Determine the [X, Y] coordinate at the center of the cell enclosing the given text.  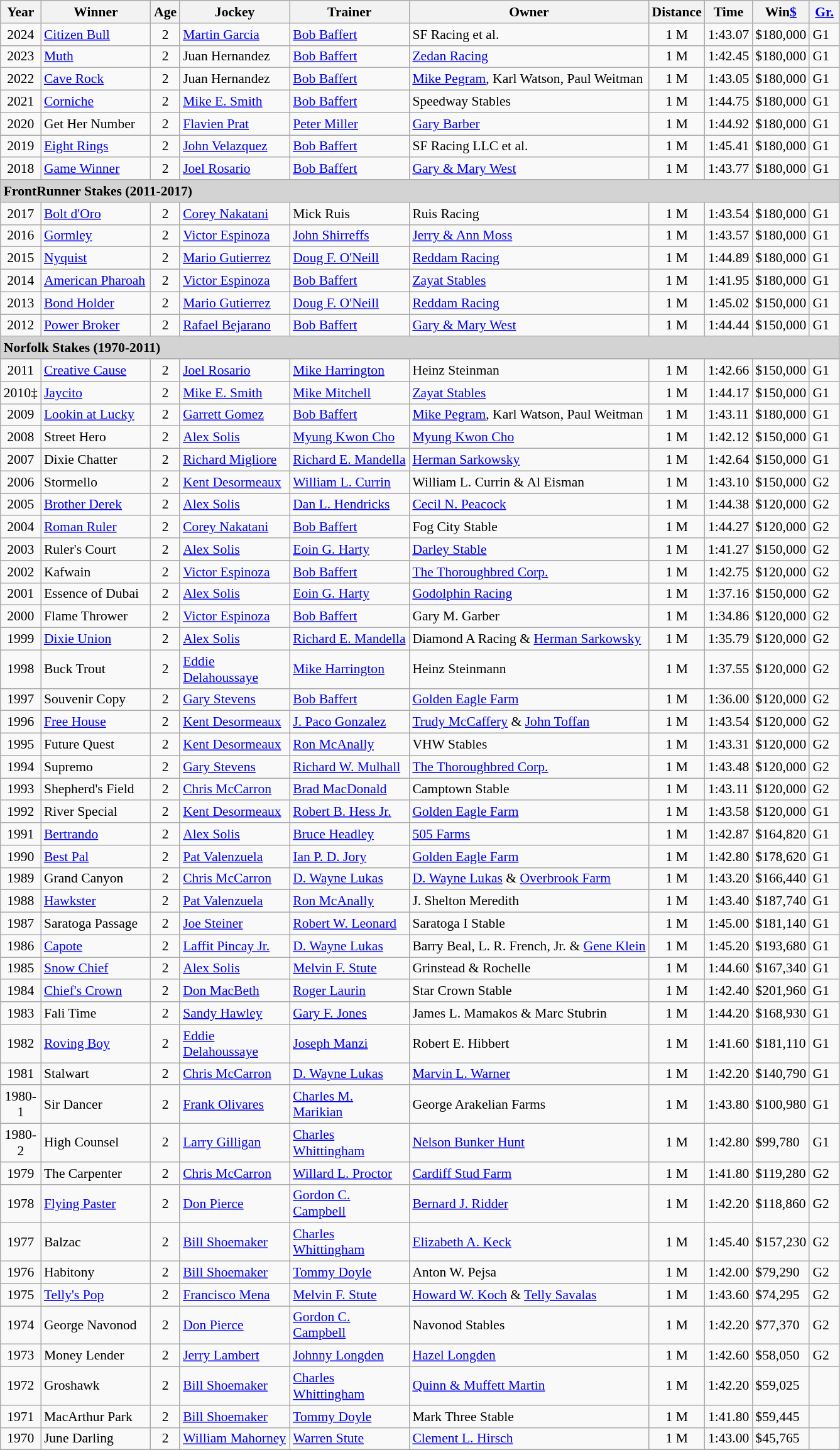
Robert B. Hess Jr. [349, 812]
Distance [677, 12]
Muth [95, 57]
William Mahorney [235, 1439]
$181,140 [780, 924]
1:44.20 [729, 1013]
Power Broker [95, 326]
1970 [21, 1439]
American Pharoah [95, 281]
1:42.66 [729, 370]
Warren Stute [349, 1439]
Sir Dancer [95, 1105]
1:44.92 [729, 124]
2009 [21, 415]
1:44.17 [729, 393]
1:42.45 [729, 57]
1988 [21, 901]
Francisco Mena [235, 1295]
1:41.95 [729, 281]
Gormley [95, 236]
Ian P. D. Jory [349, 857]
MacArthur Park [95, 1417]
505 Farms [529, 834]
1989 [21, 879]
1:43.57 [729, 236]
2013 [21, 303]
2019 [21, 146]
1:45.41 [729, 146]
Nelson Bunker Hunt [529, 1143]
Howard W. Koch & Telly Savalas [529, 1295]
Fog City Stable [529, 527]
1:44.75 [729, 102]
Saratoga Passage [95, 924]
Jaycito [95, 393]
Chief's Crown [95, 991]
1980-2 [21, 1143]
Barry Beal, L. R. French, Jr. & Gene Klein [529, 946]
Groshawk [95, 1387]
Money Lender [95, 1356]
1:43.20 [729, 879]
Roman Ruler [95, 527]
1975 [21, 1295]
VHW Stables [529, 745]
J. Paco Gonzalez [349, 722]
1:36.00 [729, 700]
2014 [21, 281]
Essence of Dubai [95, 594]
1977 [21, 1242]
Trainer [349, 12]
Dan L. Hendricks [349, 505]
Fali Time [95, 1013]
2017 [21, 214]
Mark Three Stable [529, 1417]
Norfolk Stakes (1970-2011) [420, 348]
1994 [21, 767]
2021 [21, 102]
1:45.20 [729, 946]
1980-1 [21, 1105]
Bernard J. Ridder [529, 1203]
Gary M. Garber [529, 617]
Balzac [95, 1242]
Zedan Racing [529, 57]
1982 [21, 1043]
$118,860 [780, 1203]
Stormello [95, 482]
1:42.60 [729, 1356]
John Velazquez [235, 146]
Navonod Stables [529, 1325]
Winner [95, 12]
Star Crown Stable [529, 991]
Age [165, 12]
1:42.12 [729, 437]
Don MacBeth [235, 991]
1976 [21, 1273]
1990 [21, 857]
1:45.00 [729, 924]
1981 [21, 1074]
Cecil N. Peacock [529, 505]
Richard Migliore [235, 460]
$119,280 [780, 1173]
Eight Rings [95, 146]
Bolt d'Oro [95, 214]
Capote [95, 946]
Roving Boy [95, 1043]
Ruler's Court [95, 549]
$58,050 [780, 1356]
1:37.55 [729, 669]
2008 [21, 437]
1:42.64 [729, 460]
Roger Laurin [349, 991]
Kafwain [95, 572]
Supremo [95, 767]
1984 [21, 991]
1993 [21, 789]
2023 [21, 57]
2022 [21, 79]
Robert E. Hibbert [529, 1043]
Quinn & Muffett Martin [529, 1387]
Camptown Stable [529, 789]
D. Wayne Lukas & Overbrook Farm [529, 879]
1985 [21, 969]
Bertrando [95, 834]
$178,620 [780, 857]
2000 [21, 617]
Corniche [95, 102]
Telly's Pop [95, 1295]
2011 [21, 370]
1:45.40 [729, 1242]
Larry Gilligan [235, 1143]
Heinz Steinman [529, 370]
1:44.44 [729, 326]
Herman Sarkowsky [529, 460]
Diamond A Racing & Herman Sarkowsky [529, 639]
$45,765 [780, 1439]
SF Racing LLC et al. [529, 146]
1:44.27 [729, 527]
$164,820 [780, 834]
Buck Trout [95, 669]
1:42.00 [729, 1273]
Grand Canyon [95, 879]
1971 [21, 1417]
Heinz Steinmann [529, 669]
George Navonod [95, 1325]
SF Racing et al. [529, 35]
2002 [21, 572]
2012 [21, 326]
$99,780 [780, 1143]
Frank Olivares [235, 1105]
$168,930 [780, 1013]
1992 [21, 812]
Charles M. Marikian [349, 1105]
1986 [21, 946]
Jockey [235, 12]
$77,370 [780, 1325]
$59,025 [780, 1387]
1987 [21, 924]
Johnny Longden [349, 1356]
Jerry Lambert [235, 1356]
$193,680 [780, 946]
Free House [95, 722]
1979 [21, 1173]
Cave Rock [95, 79]
1974 [21, 1325]
2018 [21, 169]
John Shirreffs [349, 236]
William L. Currin & Al Eisman [529, 482]
Nyquist [95, 258]
Bruce Headley [349, 834]
Flame Thrower [95, 617]
1:44.89 [729, 258]
1973 [21, 1356]
1:43.77 [729, 169]
2006 [21, 482]
Dixie Union [95, 639]
Hawkster [95, 901]
Richard W. Mulhall [349, 767]
William L. Currin [349, 482]
Stalwart [95, 1074]
1996 [21, 722]
Owner [529, 12]
Flavien Prat [235, 124]
Best Pal [95, 857]
1:43.05 [729, 79]
$187,740 [780, 901]
Win$ [780, 12]
Souvenir Copy [95, 700]
$181,110 [780, 1043]
1:41.60 [729, 1043]
Shepherd's Field [95, 789]
Flying Paster [95, 1203]
Peter Miller [349, 124]
Anton W. Pejsa [529, 1273]
1:43.58 [729, 812]
J. Shelton Meredith [529, 901]
River Special [95, 812]
1:41.27 [729, 549]
1:42.87 [729, 834]
Jerry & Ann Moss [529, 236]
Laffit Pincay Jr. [235, 946]
Mick Ruis [349, 214]
2004 [21, 527]
2020 [21, 124]
1991 [21, 834]
Mike Mitchell [349, 393]
1:34.86 [729, 617]
Saratoga I Stable [529, 924]
$79,290 [780, 1273]
FrontRunner Stakes (2011-2017) [420, 191]
Joseph Manzi [349, 1043]
1997 [21, 700]
The Carpenter [95, 1173]
1:42.75 [729, 572]
Game Winner [95, 169]
Street Hero [95, 437]
2007 [21, 460]
1998 [21, 669]
Time [729, 12]
1:43.07 [729, 35]
1:43.60 [729, 1295]
George Arakelian Farms [529, 1105]
1:35.79 [729, 639]
1:43.48 [729, 767]
Get Her Number [95, 124]
Marvin L. Warner [529, 1074]
$166,440 [780, 879]
Sandy Hawley [235, 1013]
Lookin at Lucky [95, 415]
2001 [21, 594]
Creative Cause [95, 370]
Snow Chief [95, 969]
Gr. [824, 12]
June Darling [95, 1439]
2015 [21, 258]
1:43.80 [729, 1105]
Year [21, 12]
2016 [21, 236]
Citizen Bull [95, 35]
1:43.31 [729, 745]
Gary Barber [529, 124]
Cardiff Stud Farm [529, 1173]
1978 [21, 1203]
$157,230 [780, 1242]
1:44.60 [729, 969]
1:43.10 [729, 482]
James L. Mamakos & Marc Stubrin [529, 1013]
Speedway Stables [529, 102]
1972 [21, 1387]
1:43.40 [729, 901]
Bond Holder [95, 303]
$74,295 [780, 1295]
1:43.00 [729, 1439]
2010‡ [21, 393]
Darley Stable [529, 549]
Godolphin Racing [529, 594]
1:44.38 [729, 505]
$140,790 [780, 1074]
1999 [21, 639]
Brad MacDonald [349, 789]
2003 [21, 549]
1983 [21, 1013]
Dixie Chatter [95, 460]
Ruis Racing [529, 214]
High Counsel [95, 1143]
Future Quest [95, 745]
1:42.40 [729, 991]
$100,980 [780, 1105]
Gary F. Jones [349, 1013]
Hazel Longden [529, 1356]
$167,340 [780, 969]
$59,445 [780, 1417]
Joe Steiner [235, 924]
2024 [21, 35]
$201,960 [780, 991]
Habitony [95, 1273]
Elizabeth A. Keck [529, 1242]
Clement L. Hirsch [529, 1439]
1:45.02 [729, 303]
Brother Derek [95, 505]
1:37.16 [729, 594]
Robert W. Leonard [349, 924]
Grinstead & Rochelle [529, 969]
2005 [21, 505]
1995 [21, 745]
Garrett Gomez [235, 415]
Rafael Bejarano [235, 326]
Willard L. Proctor [349, 1173]
Martin Garcia [235, 35]
Trudy McCaffery & John Toffan [529, 722]
